Return (X, Y) of the center of cell containing provided text 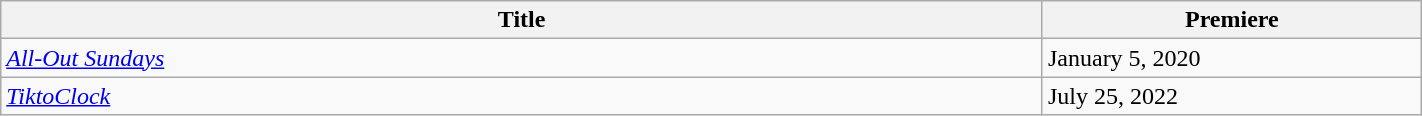
January 5, 2020 (1232, 58)
Premiere (1232, 20)
Title (522, 20)
TiktoClock (522, 96)
July 25, 2022 (1232, 96)
All-Out Sundays (522, 58)
